Extract the (x, y) coordinate from the center of the cell holding the provided text.  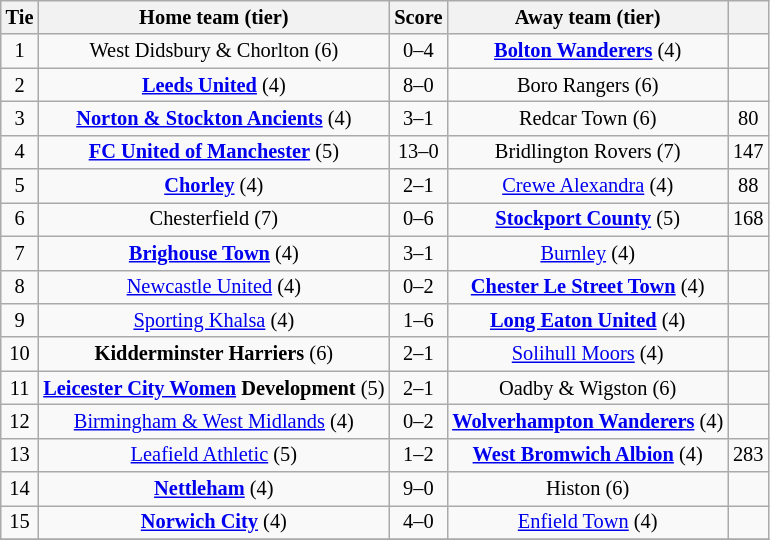
5 (20, 186)
3 (20, 118)
0–4 (418, 51)
Bolton Wanderers (4) (588, 51)
1–2 (418, 455)
88 (748, 186)
Crewe Alexandra (4) (588, 186)
Chesterfield (7) (214, 219)
Stockport County (5) (588, 219)
West Didsbury & Chorlton (6) (214, 51)
Norton & Stockton Ancients (4) (214, 118)
Solihull Moors (4) (588, 354)
Boro Rangers (6) (588, 85)
Chester Le Street Town (4) (588, 287)
Enfield Town (4) (588, 522)
15 (20, 522)
14 (20, 489)
13–0 (418, 152)
Nettleham (4) (214, 489)
168 (748, 219)
Redcar Town (6) (588, 118)
Chorley (4) (214, 186)
11 (20, 388)
Long Eaton United (4) (588, 320)
8 (20, 287)
Tie (20, 17)
Wolverhampton Wanderers (4) (588, 421)
Away team (tier) (588, 17)
Brighouse Town (4) (214, 253)
8–0 (418, 85)
13 (20, 455)
Kidderminster Harriers (6) (214, 354)
4–0 (418, 522)
FC United of Manchester (5) (214, 152)
Norwich City (4) (214, 522)
0–6 (418, 219)
80 (748, 118)
Leafield Athletic (5) (214, 455)
147 (748, 152)
7 (20, 253)
10 (20, 354)
Leicester City Women Development (5) (214, 388)
283 (748, 455)
Bridlington Rovers (7) (588, 152)
9 (20, 320)
2 (20, 85)
West Bromwich Albion (4) (588, 455)
Score (418, 17)
1–6 (418, 320)
12 (20, 421)
9–0 (418, 489)
Burnley (4) (588, 253)
1 (20, 51)
4 (20, 152)
Leeds United (4) (214, 85)
Histon (6) (588, 489)
Birmingham & West Midlands (4) (214, 421)
Sporting Khalsa (4) (214, 320)
Oadby & Wigston (6) (588, 388)
Newcastle United (4) (214, 287)
Home team (tier) (214, 17)
6 (20, 219)
